Return the (X, Y) coordinate for the center point of the cell that contains the specified text.  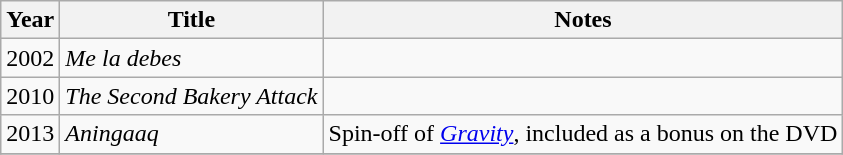
Title (192, 20)
2002 (30, 58)
Me la debes (192, 58)
Year (30, 20)
Spin-off of Gravity, included as a bonus on the DVD (583, 134)
2010 (30, 96)
Aningaaq (192, 134)
The Second Bakery Attack (192, 96)
2013 (30, 134)
Notes (583, 20)
